From the cell containing the given text, extract its center point as [x, y] coordinate. 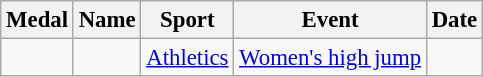
Sport [188, 20]
Name [107, 20]
Date [454, 20]
Event [330, 20]
Athletics [188, 58]
Medal [38, 20]
Women's high jump [330, 58]
